Capture the cell that displays the provided text and extract its (x, y) central coordinate. 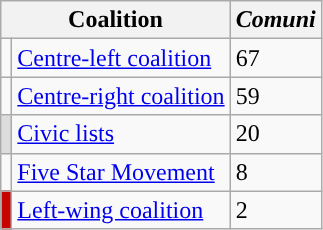
Comuni (276, 20)
Left-wing coalition (121, 210)
20 (276, 134)
Centre-right coalition (121, 96)
Centre-left coalition (121, 58)
59 (276, 96)
8 (276, 172)
67 (276, 58)
Five Star Movement (121, 172)
2 (276, 210)
Civic lists (121, 134)
Coalition (116, 20)
